Search for the cell housing the specified text and yield its [X, Y] center coordinate. 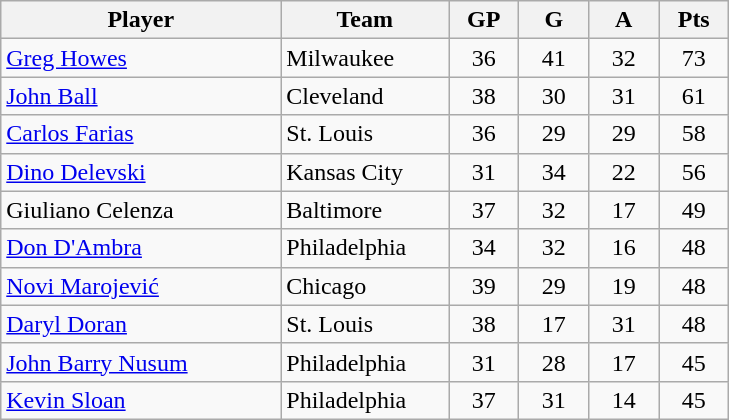
22 [624, 172]
41 [554, 58]
73 [694, 58]
Kansas City [365, 172]
A [624, 20]
Novi Marojević [141, 286]
Baltimore [365, 210]
Kevin Sloan [141, 400]
56 [694, 172]
Dino Delevski [141, 172]
John Ball [141, 96]
Daryl Doran [141, 324]
16 [624, 248]
Team [365, 20]
19 [624, 286]
Milwaukee [365, 58]
Don D'Ambra [141, 248]
Pts [694, 20]
Player [141, 20]
Chicago [365, 286]
30 [554, 96]
39 [484, 286]
Greg Howes [141, 58]
Giuliano Celenza [141, 210]
61 [694, 96]
Carlos Farias [141, 134]
GP [484, 20]
Cleveland [365, 96]
14 [624, 400]
28 [554, 362]
John Barry Nusum [141, 362]
G [554, 20]
49 [694, 210]
58 [694, 134]
